Pinpoint the cell where the given text exists, returning its [X, Y] midpoint coordinate. 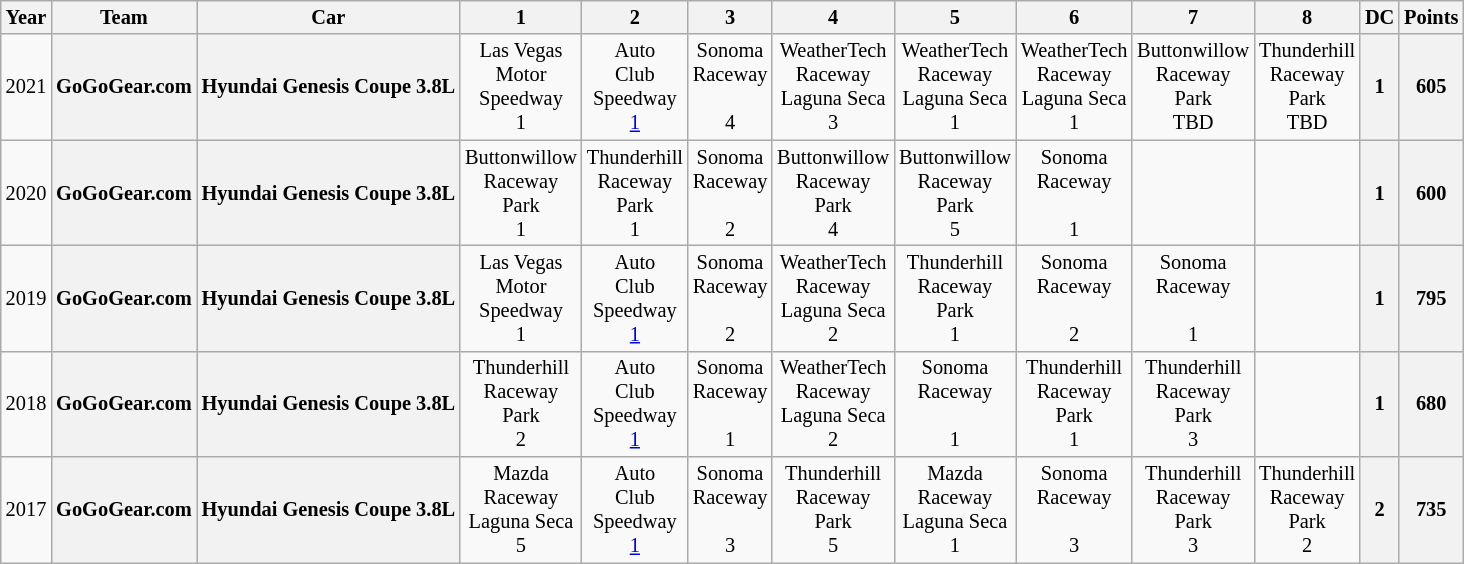
MazdaRacewayLaguna Seca1 [955, 510]
680 [1431, 404]
SonomaRaceway4 [730, 87]
2019 [26, 298]
2017 [26, 510]
7 [1193, 17]
ButtonwillowRacewayPark4 [833, 193]
MazdaRacewayLaguna Seca5 [521, 510]
2020 [26, 193]
DC [1380, 17]
Year [26, 17]
4 [833, 17]
600 [1431, 193]
605 [1431, 87]
8 [1307, 17]
3 [730, 17]
5 [955, 17]
WeatherTechRacewayLaguna Seca3 [833, 87]
6 [1074, 17]
ThunderhillRacewayParkTBD [1307, 87]
ThunderhillRacewayPark5 [833, 510]
2018 [26, 404]
795 [1431, 298]
ButtonwillowRacewayParkTBD [1193, 87]
Team [124, 17]
Car [328, 17]
735 [1431, 510]
Points [1431, 17]
2021 [26, 87]
ButtonwillowRacewayPark5 [955, 193]
ButtonwillowRacewayPark1 [521, 193]
